Pinpoint the cell where the given text exists, returning its [X, Y] midpoint coordinate. 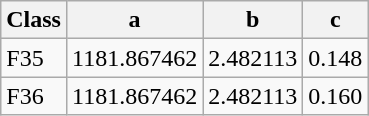
0.148 [336, 58]
Class [34, 20]
F36 [34, 96]
c [336, 20]
F35 [34, 58]
b [253, 20]
a [134, 20]
0.160 [336, 96]
